Scan for the cell matching the given text and deliver its [x, y] coordinate at center. 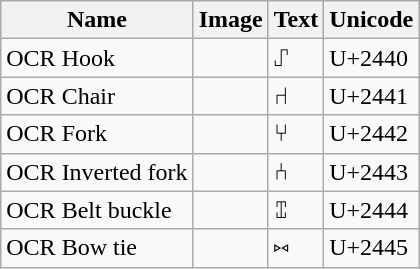
⑃ [296, 172]
⑁ [296, 96]
⑀ [296, 58]
OCR Belt buckle [97, 210]
U+2442 [372, 134]
U+2440 [372, 58]
⑄ [296, 210]
U+2444 [372, 210]
⑅ [296, 248]
⑂ [296, 134]
U+2441 [372, 96]
Name [97, 20]
Unicode [372, 20]
OCR Inverted fork [97, 172]
Text [296, 20]
U+2445 [372, 248]
OCR Bow tie [97, 248]
U+2443 [372, 172]
Image [230, 20]
OCR Fork [97, 134]
OCR Hook [97, 58]
OCR Chair [97, 96]
